Locate the cell with the specified text and output its (X, Y) center coordinate. 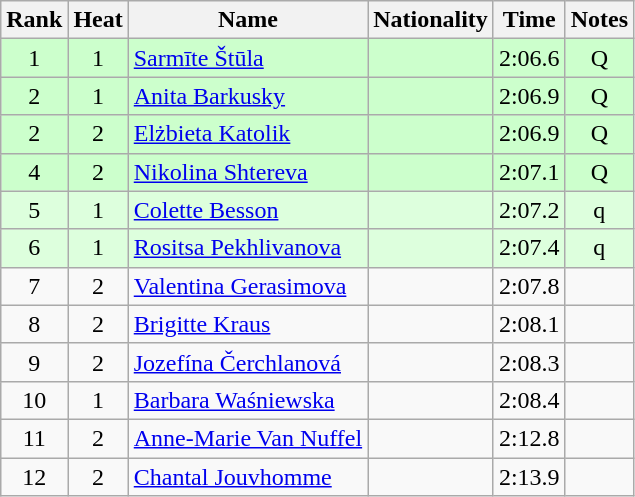
Anita Barkusky (248, 96)
12 (34, 477)
5 (34, 210)
2:07.4 (529, 248)
2:12.8 (529, 438)
8 (34, 324)
2:07.8 (529, 286)
Jozefína Čerchlanová (248, 362)
2:07.2 (529, 210)
Sarmīte Štūla (248, 58)
Heat (98, 20)
Brigitte Kraus (248, 324)
Barbara Waśniewska (248, 400)
2:08.4 (529, 400)
Name (248, 20)
2:08.3 (529, 362)
Rositsa Pekhlivanova (248, 248)
2:08.1 (529, 324)
9 (34, 362)
2:06.6 (529, 58)
7 (34, 286)
Colette Besson (248, 210)
Time (529, 20)
Nationality (431, 20)
Elżbieta Katolik (248, 134)
2:13.9 (529, 477)
4 (34, 172)
Nikolina Shtereva (248, 172)
10 (34, 400)
Notes (599, 20)
Valentina Gerasimova (248, 286)
Chantal Jouvhomme (248, 477)
6 (34, 248)
Rank (34, 20)
2:07.1 (529, 172)
Anne-Marie Van Nuffel (248, 438)
11 (34, 438)
